Extract the [X, Y] coordinate from the center of the cell holding the provided text.  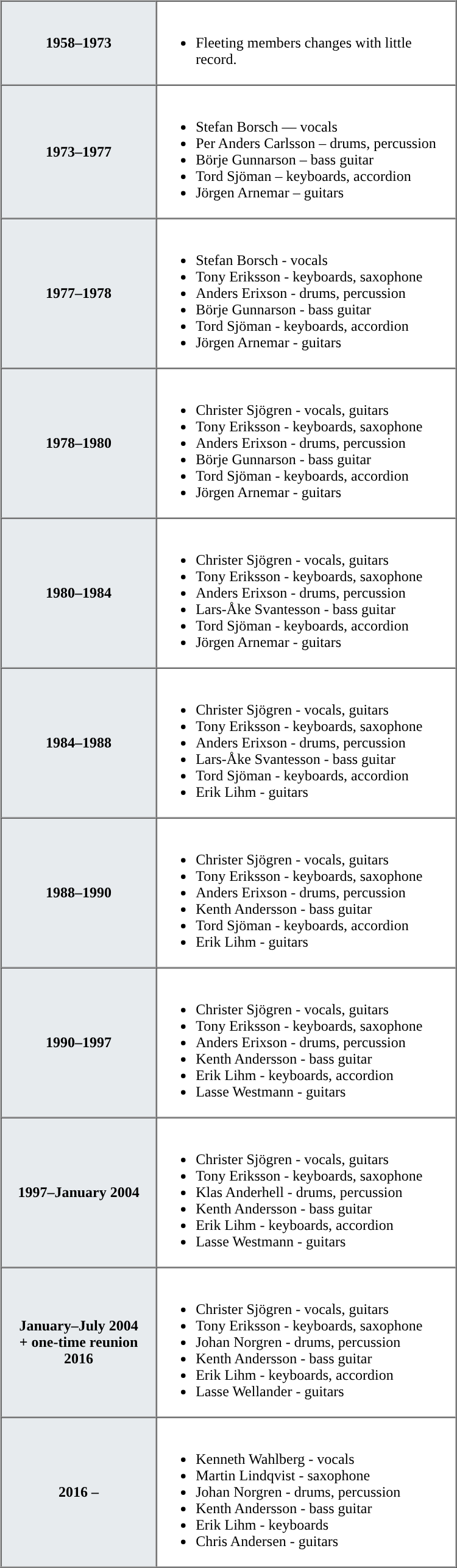
2016 – [79, 1492]
1958–1973 [79, 43]
1988–1990 [79, 892]
1984–1988 [79, 743]
Stefan Borsch — vocalsPer Anders Carlsson – drums, percussionBörje Gunnarson – bass guitarTord Sjöman – keyboards, accordionJörgen Arnemar – guitars [306, 152]
January–July 2004+ one-time reunion 2016 [79, 1342]
1977–1978 [79, 293]
1980–1984 [79, 593]
1997–January 2004 [79, 1192]
1978–1980 [79, 443]
Fleeting members changes with little record. [306, 43]
1990–1997 [79, 1042]
1973–1977 [79, 152]
